Determine the (X, Y) coordinate at the center of the cell enclosing the given text.  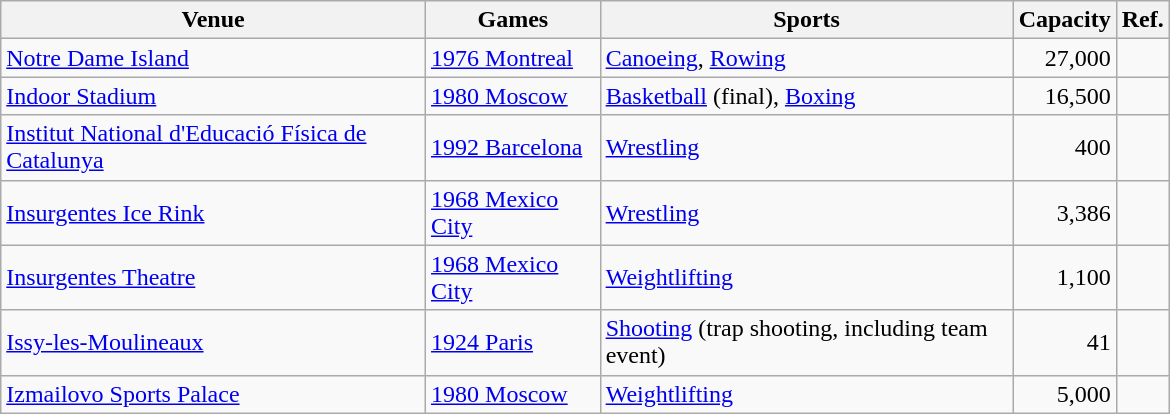
16,500 (1064, 96)
Canoeing, Rowing (806, 58)
Venue (214, 20)
Issy-les-Moulineaux (214, 342)
41 (1064, 342)
Games (514, 20)
1924 Paris (514, 342)
Sports (806, 20)
5,000 (1064, 394)
Notre Dame Island (214, 58)
400 (1064, 148)
27,000 (1064, 58)
3,386 (1064, 212)
Ref. (1142, 20)
Basketball (final), Boxing (806, 96)
Shooting (trap shooting, including team event) (806, 342)
1992 Barcelona (514, 148)
Indoor Stadium (214, 96)
Insurgentes Theatre (214, 278)
Capacity (1064, 20)
1,100 (1064, 278)
Insurgentes Ice Rink (214, 212)
Izmailovo Sports Palace (214, 394)
Institut National d'Educació Física de Catalunya (214, 148)
1976 Montreal (514, 58)
